Extract the [x, y] coordinate from the center of the cell holding the provided text.  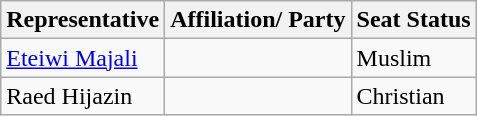
Muslim [414, 58]
Eteiwi Majali [83, 58]
Christian [414, 96]
Affiliation/ Party [258, 20]
Representative [83, 20]
Seat Status [414, 20]
Raed Hijazin [83, 96]
